Capture the cell that displays the provided text and extract its [X, Y] central coordinate. 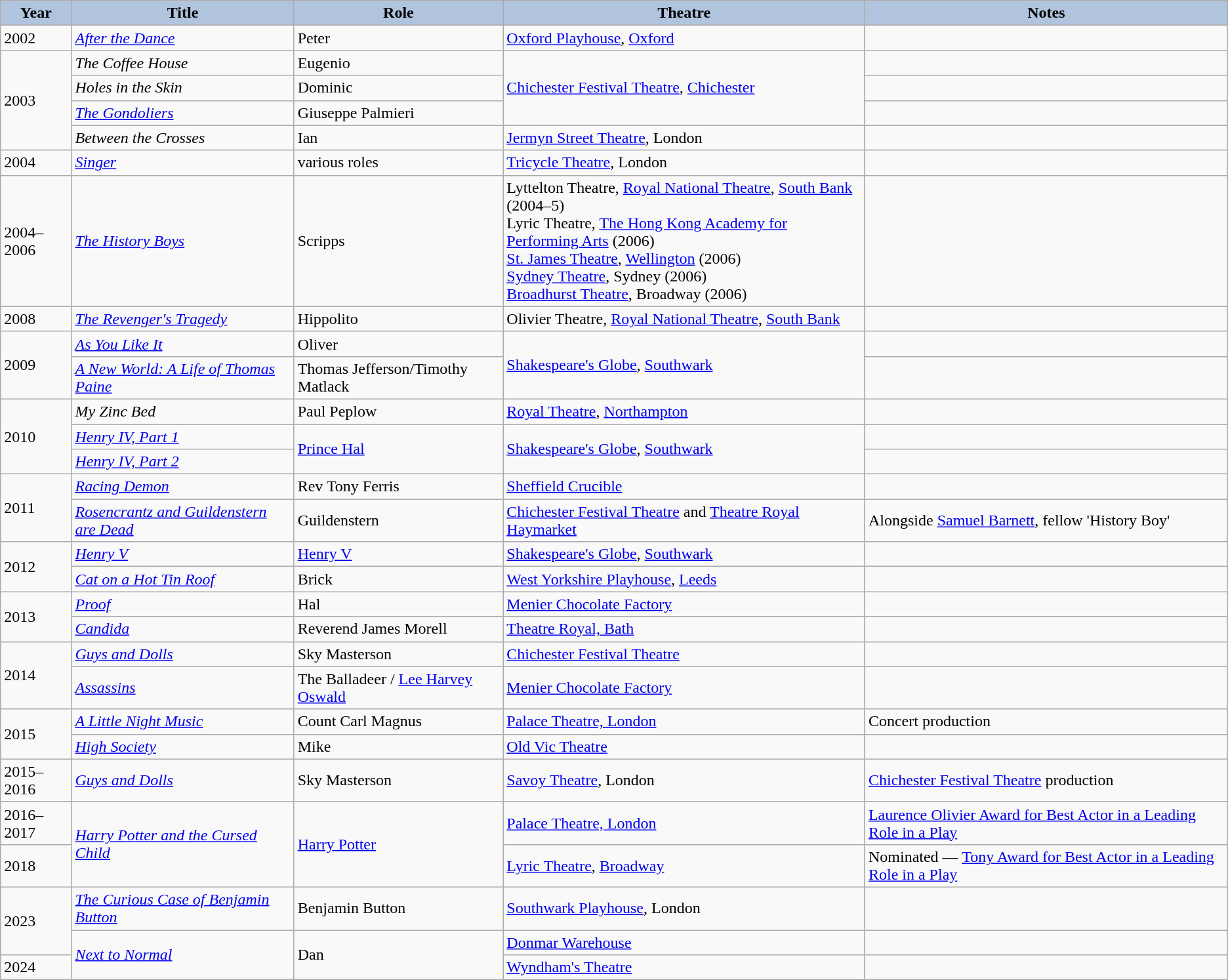
Assassins [182, 687]
2015–2016 [36, 781]
2002 [36, 38]
2009 [36, 365]
Year [36, 13]
2010 [36, 436]
2023 [36, 921]
Wyndham's Theatre [684, 968]
Royal Theatre, Northampton [684, 411]
Benjamin Button [399, 908]
2003 [36, 100]
Between the Crosses [182, 138]
The Curious Case of Benjamin Button [182, 908]
Prince Hal [399, 449]
Oliver [399, 344]
2008 [36, 319]
Dominic [399, 88]
Chichester Festival Theatre production [1046, 781]
The Revenger's Tragedy [182, 319]
Eugenio [399, 63]
Title [182, 13]
West Yorkshire Playhouse, Leeds [684, 579]
Giuseppe Palmieri [399, 113]
Notes [1046, 13]
Scripps [399, 241]
Southwark Playhouse, London [684, 908]
Donmar Warehouse [684, 943]
Theatre [684, 13]
Henry IV, Part 1 [182, 436]
Rev Tony Ferris [399, 487]
Singer [182, 163]
The Coffee House [182, 63]
Laurence Olivier Award for Best Actor in a Leading Role in a Play [1046, 823]
Cat on a Hot Tin Roof [182, 579]
Lyric Theatre, Broadway [684, 866]
Oxford Playhouse, Oxford [684, 38]
Role [399, 13]
Proof [182, 604]
The Gondoliers [182, 113]
various roles [399, 163]
Holes in the Skin [182, 88]
Count Carl Magnus [399, 722]
Ian [399, 138]
The Balladeer / Lee Harvey Oswald [399, 687]
Peter [399, 38]
Olivier Theatre, Royal National Theatre, South Bank [684, 319]
Chichester Festival Theatre [684, 654]
2015 [36, 734]
2016–2017 [36, 823]
Candida [182, 629]
After the Dance [182, 38]
Tricycle Theatre, London [684, 163]
Alongside Samuel Barnett, fellow 'History Boy' [1046, 521]
2011 [36, 508]
Chichester Festival Theatre, Chichester [684, 88]
Theatre Royal, Bath [684, 629]
Next to Normal [182, 955]
My Zinc Bed [182, 411]
A Little Night Music [182, 722]
Chichester Festival Theatre and Theatre Royal Haymarket [684, 521]
Henry IV, Part 2 [182, 462]
Harry Potter and the Cursed Child [182, 844]
Harry Potter [399, 844]
Hippolito [399, 319]
Concert production [1046, 722]
2004 [36, 163]
Paul Peplow [399, 411]
Rosencrantz and Guildenstern are Dead [182, 521]
Savoy Theatre, London [684, 781]
2018 [36, 866]
Guildenstern [399, 521]
Brick [399, 579]
Mike [399, 746]
Jermyn Street Theatre, London [684, 138]
2013 [36, 617]
Sheffield Crucible [684, 487]
2004–2006 [36, 241]
The History Boys [182, 241]
2014 [36, 676]
Reverend James Morell [399, 629]
Nominated — Tony Award for Best Actor in a Leading Role in a Play [1046, 866]
As You Like It [182, 344]
Thomas Jefferson/Timothy Matlack [399, 378]
A New World: A Life of Thomas Paine [182, 378]
Old Vic Theatre [684, 746]
2012 [36, 567]
2024 [36, 968]
Hal [399, 604]
Racing Demon [182, 487]
Dan [399, 955]
High Society [182, 746]
